Return (X, Y) of the center of cell containing provided text 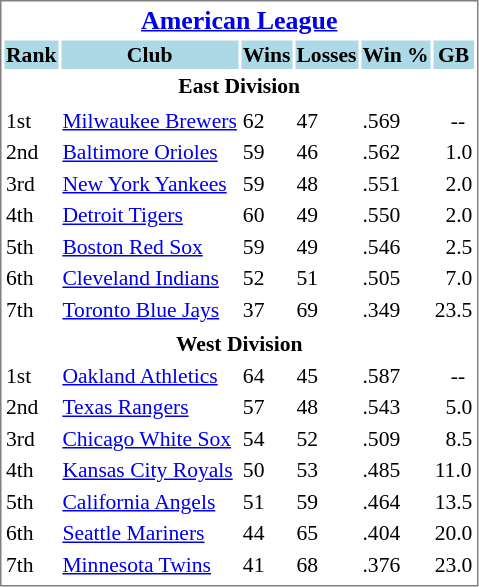
New York Yankees (150, 184)
23.5 (454, 310)
20.0 (454, 533)
62 (266, 120)
11.0 (454, 470)
Detroit Tigers (150, 215)
65 (326, 533)
64 (266, 376)
Wins (266, 54)
.546 (396, 246)
.509 (396, 438)
.569 (396, 120)
California Angels (150, 502)
.543 (396, 407)
45 (326, 376)
50 (266, 470)
23.0 (454, 564)
Chicago White Sox (150, 438)
Toronto Blue Jays (150, 310)
West Division (238, 344)
.551 (396, 184)
13.5 (454, 502)
54 (266, 438)
60 (266, 215)
41 (266, 564)
.464 (396, 502)
Kansas City Royals (150, 470)
Win % (396, 54)
47 (326, 120)
53 (326, 470)
57 (266, 407)
68 (326, 564)
1.0 (454, 152)
Rank (30, 54)
Cleveland Indians (150, 278)
44 (266, 533)
.550 (396, 215)
8.5 (454, 438)
Seattle Mariners (150, 533)
2.5 (454, 246)
Boston Red Sox (150, 246)
.404 (396, 533)
GB (454, 54)
Minnesota Twins (150, 564)
American League (238, 20)
.485 (396, 470)
.349 (396, 310)
69 (326, 310)
East Division (238, 86)
Losses (326, 54)
7.0 (454, 278)
Milwaukee Brewers (150, 120)
.587 (396, 376)
.376 (396, 564)
37 (266, 310)
Texas Rangers (150, 407)
Oakland Athletics (150, 376)
Baltimore Orioles (150, 152)
46 (326, 152)
Club (150, 54)
.562 (396, 152)
5.0 (454, 407)
.505 (396, 278)
